Return (X, Y) of the center of cell containing provided text 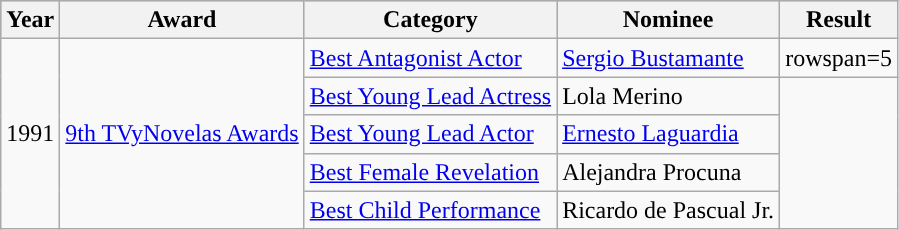
rowspan=5 (839, 58)
Alejandra Procuna (668, 172)
Ernesto Laguardia (668, 134)
9th TVyNovelas Awards (182, 134)
Best Young Lead Actor (430, 134)
Award (182, 20)
Best Female Revelation (430, 172)
Lola Merino (668, 96)
1991 (30, 134)
Result (839, 20)
Best Antagonist Actor (430, 58)
Ricardo de Pascual Jr. (668, 210)
Year (30, 20)
Best Young Lead Actress (430, 96)
Nominee (668, 20)
Best Child Performance (430, 210)
Sergio Bustamante (668, 58)
Category (430, 20)
